Detect which cell encompasses the target text, then output its [x, y] center coordinate. 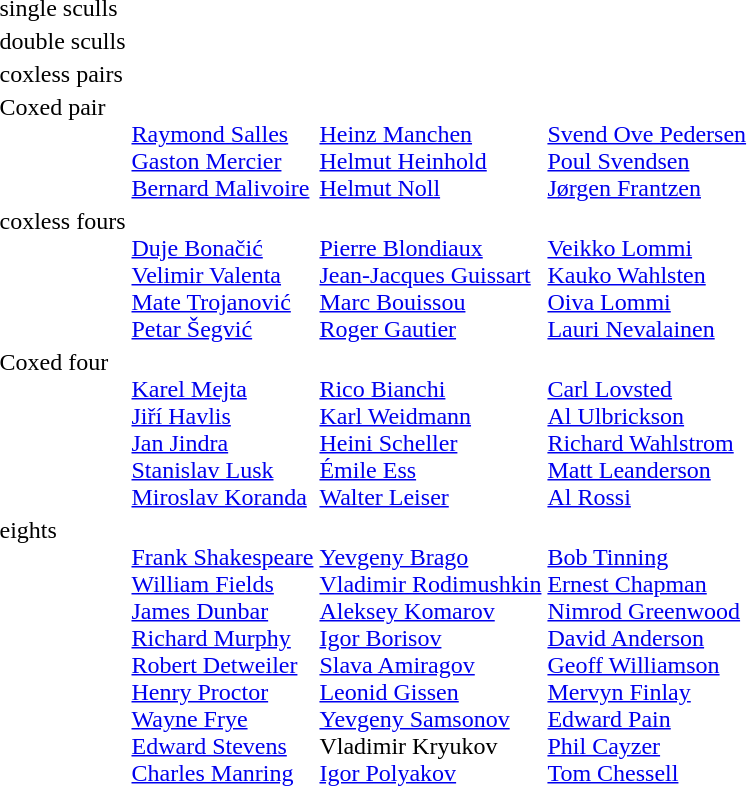
Rico BianchiKarl WeidmannHeini SchellerÉmile EssWalter Leiser [430, 430]
Karel MejtaJiří HavlisJan JindraStanislav LuskMiroslav Koranda [222, 430]
Raymond SallesGaston MercierBernard Malivoire [222, 148]
Duje BonačićVelimir ValentaMate TrojanovićPetar Šegvić [222, 275]
Pierre BlondiauxJean-Jacques GuissartMarc BouissouRoger Gautier [430, 275]
Heinz ManchenHelmut HeinholdHelmut Noll [430, 148]
